Scan for the cell matching the given text and deliver its [x, y] coordinate at center. 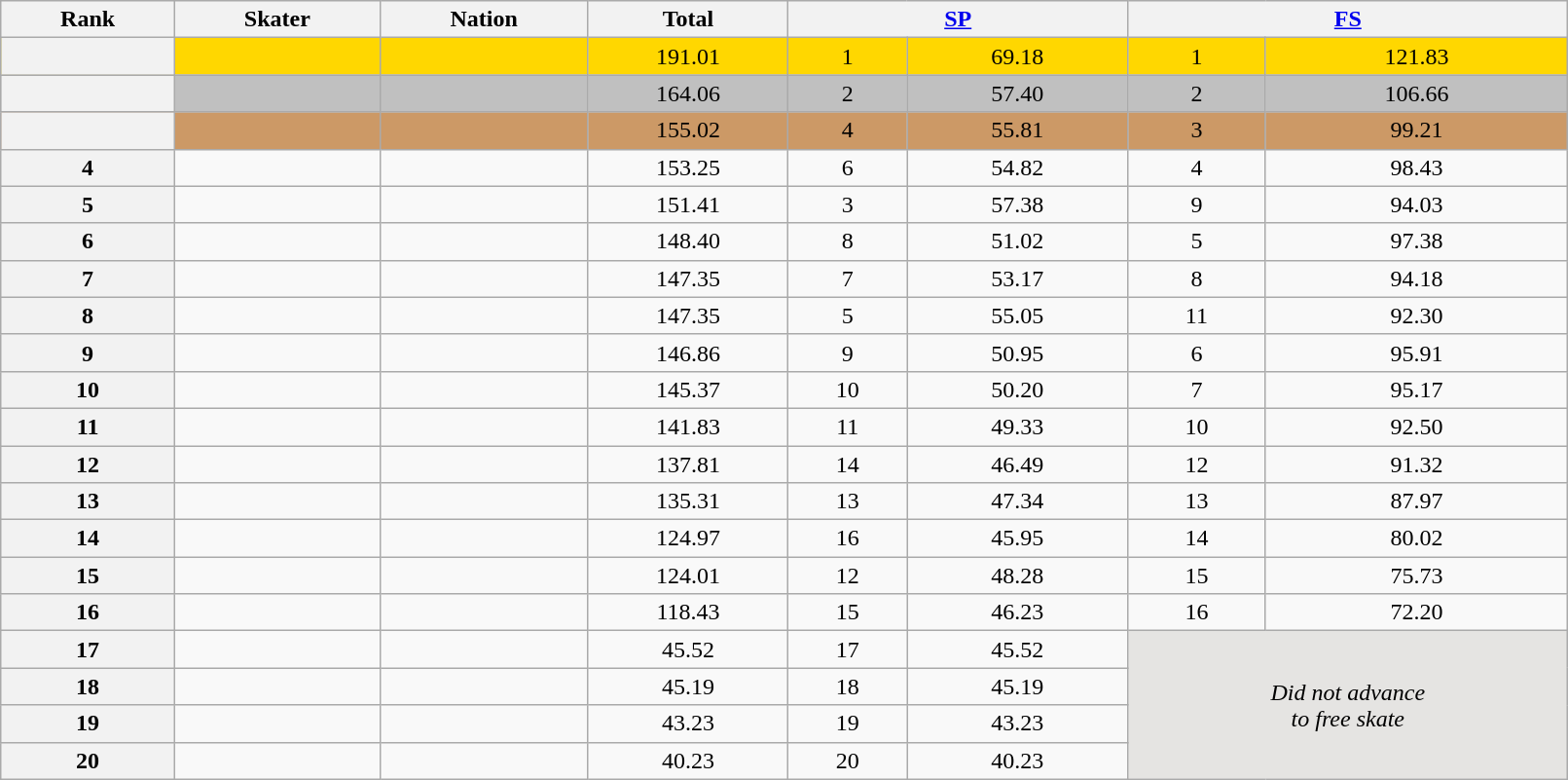
91.32 [1417, 464]
94.18 [1417, 279]
50.95 [1018, 353]
Did not advanceto free skate [1348, 705]
97.38 [1417, 241]
50.20 [1018, 390]
135.31 [687, 501]
Rank [88, 19]
SP [958, 19]
FS [1348, 19]
92.30 [1417, 316]
69.18 [1018, 56]
95.17 [1417, 390]
46.49 [1018, 464]
55.05 [1018, 316]
87.97 [1417, 501]
47.34 [1018, 501]
Total [687, 19]
75.73 [1417, 576]
155.02 [687, 130]
191.01 [687, 56]
57.40 [1018, 93]
95.91 [1417, 353]
Skater [278, 19]
118.43 [687, 613]
Nation [484, 19]
98.43 [1417, 167]
49.33 [1018, 427]
141.83 [687, 427]
124.01 [687, 576]
92.50 [1417, 427]
80.02 [1417, 539]
151.41 [687, 204]
145.37 [687, 390]
55.81 [1018, 130]
57.38 [1018, 204]
45.95 [1018, 539]
94.03 [1417, 204]
53.17 [1018, 279]
99.21 [1417, 130]
51.02 [1018, 241]
48.28 [1018, 576]
164.06 [687, 93]
121.83 [1417, 56]
106.66 [1417, 93]
148.40 [687, 241]
54.82 [1018, 167]
153.25 [687, 167]
72.20 [1417, 613]
137.81 [687, 464]
46.23 [1018, 613]
146.86 [687, 353]
124.97 [687, 539]
